From the cell containing the given text, extract its center point as (X, Y) coordinate. 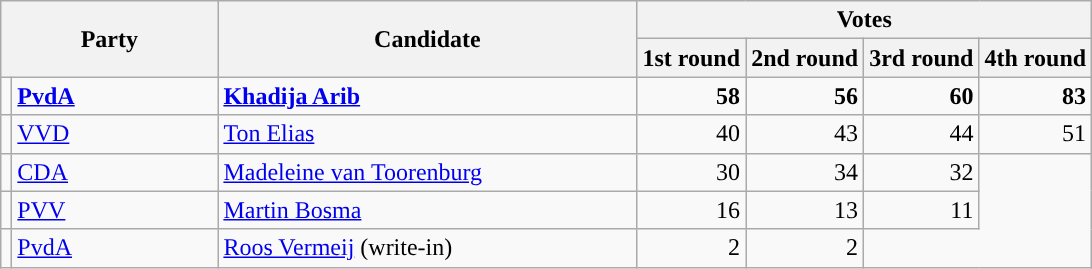
56 (805, 96)
32 (922, 172)
13 (805, 210)
Votes (864, 20)
Roos Vermeij (write-in) (428, 248)
Ton Elias (428, 134)
2nd round (805, 58)
58 (692, 96)
Khadija Arib (428, 96)
40 (692, 134)
11 (922, 210)
CDA (115, 172)
34 (805, 172)
51 (1036, 134)
Madeleine van Toorenburg (428, 172)
Party (110, 39)
PVV (115, 210)
1st round (692, 58)
43 (805, 134)
60 (922, 96)
30 (692, 172)
16 (692, 210)
44 (922, 134)
Martin Bosma (428, 210)
3rd round (922, 58)
VVD (115, 134)
4th round (1036, 58)
Candidate (428, 39)
83 (1036, 96)
